Output the (x, y) coordinate of the center of the cell containing the given text.  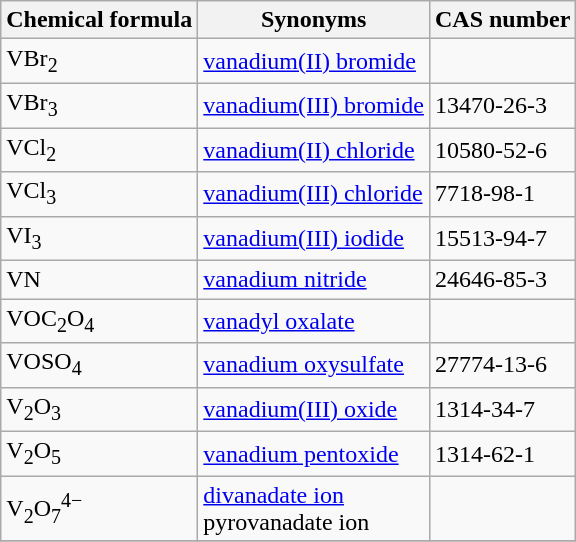
vanadium(II) chloride (314, 150)
vanadium(III) bromide (314, 105)
15513-94-7 (502, 238)
1314-34-7 (502, 409)
divanadate ion pyrovanadate ion (314, 508)
V2O74− (100, 508)
24646-85-3 (502, 280)
vanadium(II) bromide (314, 61)
vanadium(III) chloride (314, 194)
13470-26-3 (502, 105)
VN (100, 280)
VBr3 (100, 105)
vanadium pentoxide (314, 454)
7718-98-1 (502, 194)
VCl3 (100, 194)
VBr2 (100, 61)
Chemical formula (100, 20)
V2O5 (100, 454)
vanadium(III) iodide (314, 238)
vanadyl oxalate (314, 321)
Synonyms (314, 20)
vanadium(III) oxide (314, 409)
10580-52-6 (502, 150)
V2O3 (100, 409)
vanadium oxysulfate (314, 365)
VOC2O4 (100, 321)
VOSO4 (100, 365)
27774-13-6 (502, 365)
vanadium nitride (314, 280)
VI3 (100, 238)
VCl2 (100, 150)
1314-62-1 (502, 454)
CAS number (502, 20)
